Detect which cell encompasses the target text, then output its [X, Y] center coordinate. 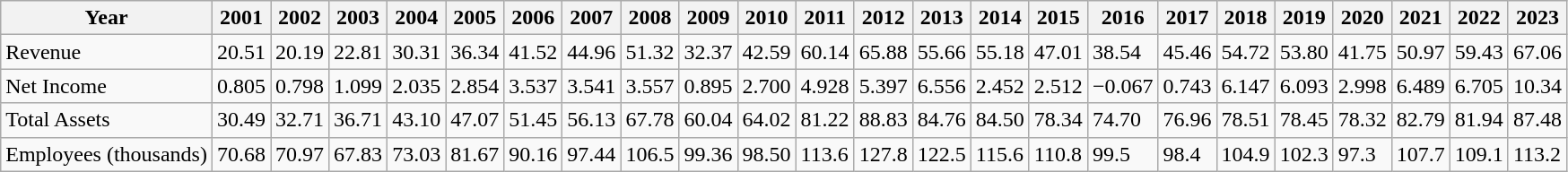
6.489 [1421, 86]
2018 [1245, 18]
115.6 [999, 154]
30.49 [240, 120]
Net Income [107, 86]
42.59 [766, 52]
110.8 [1058, 154]
2007 [592, 18]
3.541 [592, 86]
99.5 [1123, 154]
64.02 [766, 120]
2002 [300, 18]
32.71 [300, 120]
30.31 [416, 52]
109.1 [1478, 154]
98.4 [1188, 154]
90.16 [533, 154]
41.75 [1362, 52]
73.03 [416, 154]
81.94 [1478, 120]
2.998 [1362, 86]
2017 [1188, 18]
3.537 [533, 86]
Total Assets [107, 120]
59.43 [1478, 52]
127.8 [883, 154]
67.78 [649, 120]
2005 [475, 18]
47.01 [1058, 52]
81.67 [475, 154]
45.46 [1188, 52]
43.10 [416, 120]
6.556 [942, 86]
2012 [883, 18]
2008 [649, 18]
−0.067 [1123, 86]
78.32 [1362, 120]
65.88 [883, 52]
0.798 [300, 86]
Revenue [107, 52]
98.50 [766, 154]
41.52 [533, 52]
5.397 [883, 86]
81.22 [825, 120]
1.099 [359, 86]
60.14 [825, 52]
6.705 [1478, 86]
84.50 [999, 120]
22.81 [359, 52]
2022 [1478, 18]
88.83 [883, 120]
97.3 [1362, 154]
2.452 [999, 86]
104.9 [1245, 154]
2.854 [475, 86]
76.96 [1188, 120]
2.035 [416, 86]
36.34 [475, 52]
99.36 [709, 154]
2.512 [1058, 86]
113.6 [825, 154]
78.34 [1058, 120]
2001 [240, 18]
10.34 [1538, 86]
67.06 [1538, 52]
2021 [1421, 18]
Employees (thousands) [107, 154]
84.76 [942, 120]
106.5 [649, 154]
78.45 [1304, 120]
2.700 [766, 86]
51.32 [649, 52]
107.7 [1421, 154]
60.04 [709, 120]
55.18 [999, 52]
53.80 [1304, 52]
2003 [359, 18]
56.13 [592, 120]
32.37 [709, 52]
2014 [999, 18]
3.557 [649, 86]
44.96 [592, 52]
122.5 [942, 154]
2004 [416, 18]
102.3 [1304, 154]
78.51 [1245, 120]
20.51 [240, 52]
2020 [1362, 18]
6.093 [1304, 86]
36.71 [359, 120]
2015 [1058, 18]
38.54 [1123, 52]
2010 [766, 18]
54.72 [1245, 52]
4.928 [825, 86]
2011 [825, 18]
50.97 [1421, 52]
97.44 [592, 154]
113.2 [1538, 154]
0.895 [709, 86]
0.805 [240, 86]
Year [107, 18]
67.83 [359, 154]
70.68 [240, 154]
51.45 [533, 120]
87.48 [1538, 120]
70.97 [300, 154]
74.70 [1123, 120]
2016 [1123, 18]
2013 [942, 18]
55.66 [942, 52]
2023 [1538, 18]
6.147 [1245, 86]
20.19 [300, 52]
47.07 [475, 120]
2019 [1304, 18]
2009 [709, 18]
0.743 [1188, 86]
2006 [533, 18]
82.79 [1421, 120]
